Capture the cell that displays the provided text and extract its (x, y) central coordinate. 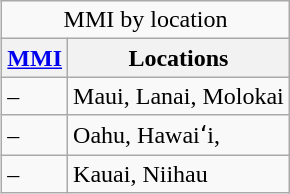
Oahu, Hawaiʻi, (179, 135)
MMI by location (146, 20)
Locations (179, 58)
MMI (35, 58)
Kauai, Niihau (179, 173)
Maui, Lanai, Molokai (179, 96)
